From the cell containing the given text, extract its center point as [x, y] coordinate. 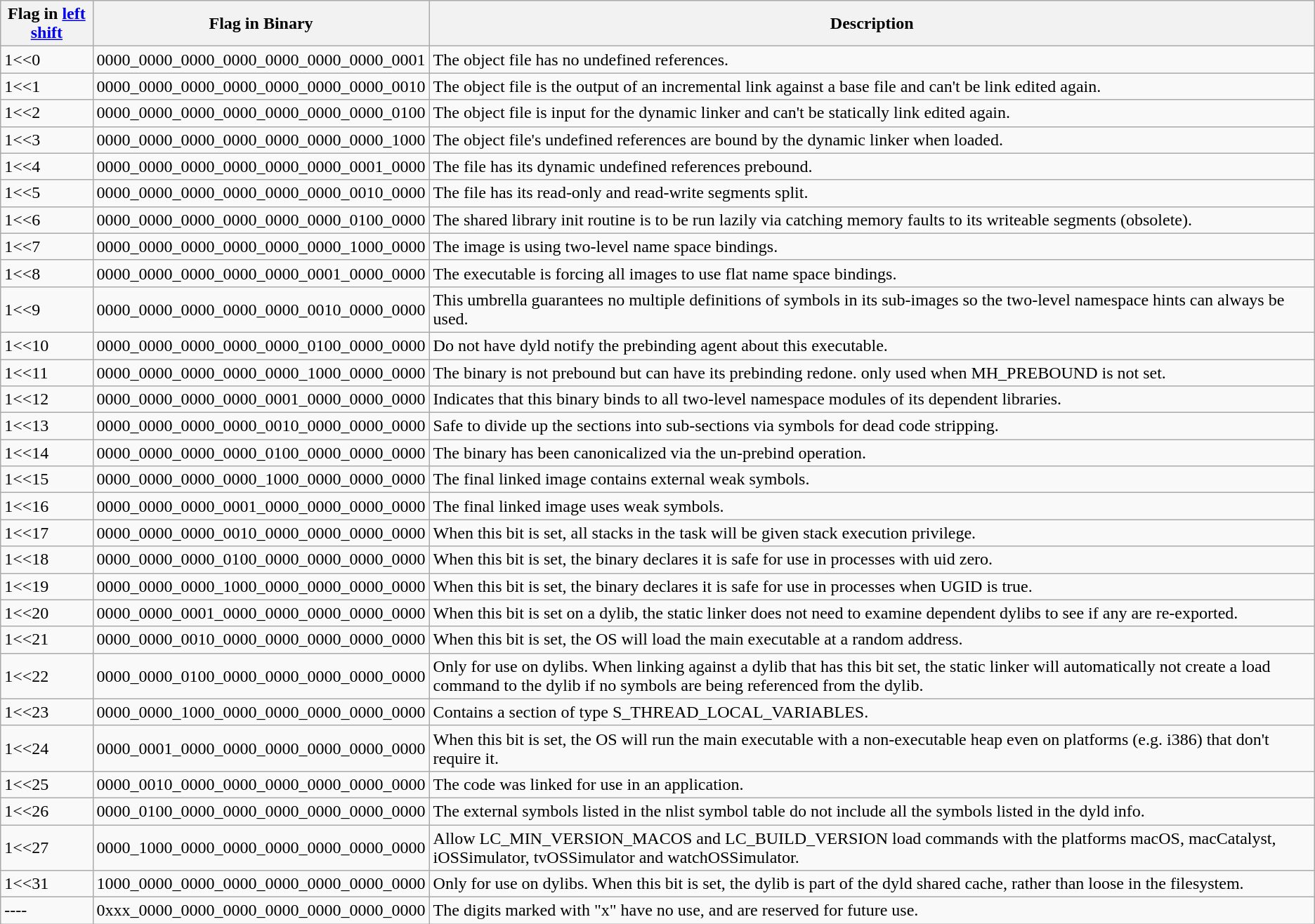
The object file is the output of an incremental link against a base file and can't be link edited again. [872, 86]
0000_0000_0000_0000_0000_0000_0010_0000 [261, 193]
0000_0000_0000_0000_0000_0010_0000_0000 [261, 309]
The object file has no undefined references. [872, 60]
0000_0000_0000_0000_0000_0000_0100_0000 [261, 220]
The external symbols listed in the nlist symbol table do not include all the symbols listed in the dyld info. [872, 811]
0000_0000_0100_0000_0000_0000_0000_0000 [261, 675]
0000_0010_0000_0000_0000_0000_0000_0000 [261, 784]
1<<6 [46, 220]
1<<27 [46, 847]
0000_0000_0000_0000_0000_0000_0001_0000 [261, 166]
Do not have dyld notify the prebinding agent about this executable. [872, 345]
The final linked image contains external weak symbols. [872, 480]
1<<26 [46, 811]
0000_0000_0000_0000_0000_1000_0000_0000 [261, 373]
The executable is forcing all images to use flat name space bindings. [872, 273]
The binary is not prebound but can have its prebinding redone. only used when MH_PREBOUND is not set. [872, 373]
1<<14 [46, 453]
0000_0000_1000_0000_0000_0000_0000_0000 [261, 712]
0000_0000_0000_0000_0000_0000_0000_1000 [261, 140]
1<<9 [46, 309]
1<<17 [46, 533]
0000_0000_0000_0000_0000_0000_0000_0100 [261, 113]
When this bit is set, the binary declares it is safe for use in processes with uid zero. [872, 560]
0000_0000_0000_0000_0010_0000_0000_0000 [261, 426]
The digits marked with "x" have no use, and are reserved for future use. [872, 911]
1<<18 [46, 560]
1<<16 [46, 506]
Indicates that this binary binds to all two-level namespace modules of its dependent libraries. [872, 400]
1<<20 [46, 613]
0000_0100_0000_0000_0000_0000_0000_0000 [261, 811]
This umbrella guarantees no multiple definitions of symbols in its sub-images so the two-level namespace hints can always be used. [872, 309]
When this bit is set, the OS will load the main executable at a random address. [872, 640]
The object file is input for the dynamic linker and can't be statically link edited again. [872, 113]
1<<4 [46, 166]
When this bit is set, the OS will run the main executable with a non-executable heap even on platforms (e.g. i386) that don't require it. [872, 748]
---- [46, 911]
1<<3 [46, 140]
The image is using two-level name space bindings. [872, 246]
1<<11 [46, 373]
1<<25 [46, 784]
The final linked image uses weak symbols. [872, 506]
0000_0000_0000_0000_0000_0000_0000_0001 [261, 60]
The binary has been canonicalized via the un-prebind operation. [872, 453]
Only for use on dylibs. When this bit is set, the dylib is part of the dyld shared cache, rather than loose in the filesystem. [872, 884]
0000_0000_0010_0000_0000_0000_0000_0000 [261, 640]
0xxx_0000_0000_0000_0000_0000_0000_0000 [261, 911]
0000_0000_0000_0000_0001_0000_0000_0000 [261, 400]
0000_0000_0000_0100_0000_0000_0000_0000 [261, 560]
1<<2 [46, 113]
1<<5 [46, 193]
1<<22 [46, 675]
0000_0000_0000_0000_0000_0100_0000_0000 [261, 345]
When this bit is set, the binary declares it is safe for use in processes when UGID is true. [872, 586]
1<<7 [46, 246]
1000_0000_0000_0000_0000_0000_0000_0000 [261, 884]
0000_0000_0001_0000_0000_0000_0000_0000 [261, 613]
0000_0000_0000_0000_0100_0000_0000_0000 [261, 453]
1<<23 [46, 712]
When this bit is set on a dylib, the static linker does not need to examine dependent dylibs to see if any are re-exported. [872, 613]
1<<15 [46, 480]
0000_0000_0000_0010_0000_0000_0000_0000 [261, 533]
0000_0000_0000_0000_0000_0000_1000_0000 [261, 246]
Description [872, 24]
1<<13 [46, 426]
The file has its read-only and read-write segments split. [872, 193]
0000_0000_0000_0000_0000_0000_0000_0010 [261, 86]
0000_0000_0000_0001_0000_0000_0000_0000 [261, 506]
1<<19 [46, 586]
1<<1 [46, 86]
1<<10 [46, 345]
0000_0001_0000_0000_0000_0000_0000_0000 [261, 748]
1<<12 [46, 400]
1<<24 [46, 748]
The code was linked for use in an application. [872, 784]
0000_0000_0000_0000_0000_0001_0000_0000 [261, 273]
1<<21 [46, 640]
1<<31 [46, 884]
The object file's undefined references are bound by the dynamic linker when loaded. [872, 140]
0000_1000_0000_0000_0000_0000_0000_0000 [261, 847]
The file has its dynamic undefined references prebound. [872, 166]
Flag in left shift [46, 24]
0000_0000_0000_0000_1000_0000_0000_0000 [261, 480]
When this bit is set, all stacks in the task will be given stack execution privilege. [872, 533]
Safe to divide up the sections into sub-sections via symbols for dead code stripping. [872, 426]
1<<8 [46, 273]
The shared library init routine is to be run lazily via catching memory faults to its writeable segments (obsolete). [872, 220]
1<<0 [46, 60]
Contains a section of type S_THREAD_LOCAL_VARIABLES. [872, 712]
Flag in Binary [261, 24]
0000_0000_0000_1000_0000_0000_0000_0000 [261, 586]
